Determine the (X, Y) coordinate at the center of the cell enclosing the given text.  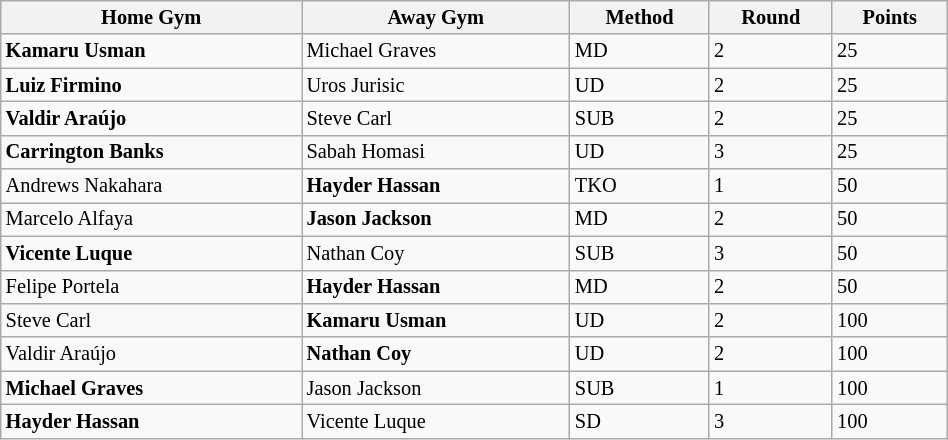
Luiz Firmino (152, 85)
Away Gym (436, 17)
Method (640, 17)
Carrington Banks (152, 152)
Round (770, 17)
Home Gym (152, 17)
Uros Jurisic (436, 85)
SD (640, 421)
Andrews Nakahara (152, 186)
Felipe Portela (152, 287)
Points (890, 17)
TKO (640, 186)
Sabah Homasi (436, 152)
Marcelo Alfaya (152, 219)
